Search for the cell housing the specified text and yield its (x, y) center coordinate. 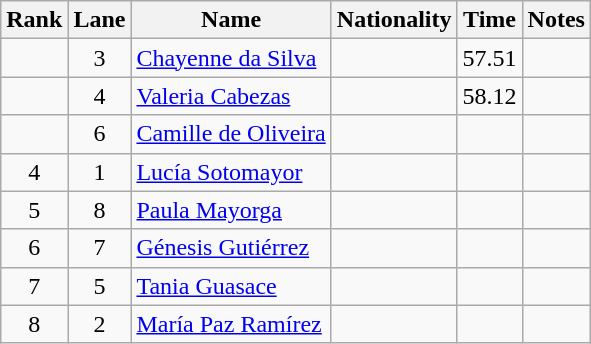
Nationality (394, 20)
Valeria Cabezas (231, 96)
Camille de Oliveira (231, 134)
Notes (556, 20)
57.51 (490, 58)
Name (231, 20)
3 (100, 58)
2 (100, 324)
Chayenne da Silva (231, 58)
Lane (100, 20)
58.12 (490, 96)
Génesis Gutiérrez (231, 248)
Tania Guasace (231, 286)
Lucía Sotomayor (231, 172)
1 (100, 172)
María Paz Ramírez (231, 324)
Paula Mayorga (231, 210)
Rank (34, 20)
Time (490, 20)
